Pinpoint the cell where the given text exists, returning its (x, y) midpoint coordinate. 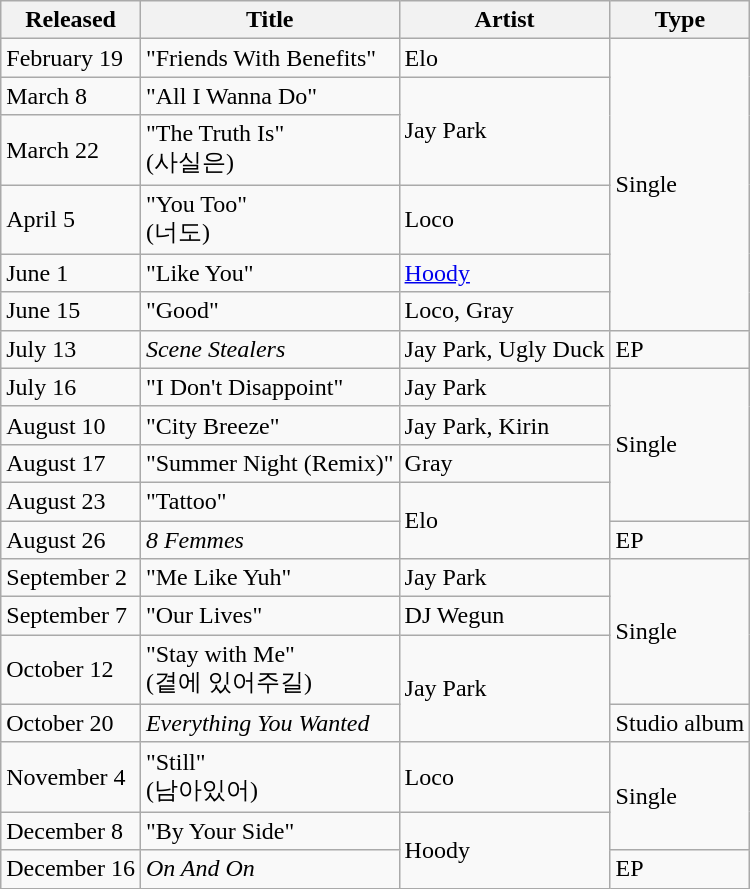
August 17 (71, 463)
"Summer Night (Remix)" (270, 463)
8 Femmes (270, 539)
October 20 (71, 723)
Artist (504, 20)
"Our Lives" (270, 616)
September 7 (71, 616)
"Still"(남아있어) (270, 777)
July 16 (71, 387)
On And On (270, 869)
Studio album (680, 723)
DJ Wegun (504, 616)
"Me Like Yuh" (270, 578)
February 19 (71, 58)
"Tattoo" (270, 501)
Scene Stealers (270, 349)
"By Your Side" (270, 831)
July 13 (71, 349)
Title (270, 20)
December 16 (71, 869)
Loco, Gray (504, 311)
"You Too"(너도) (270, 219)
June 1 (71, 273)
August 10 (71, 425)
"Friends With Benefits" (270, 58)
March 8 (71, 96)
"Like You" (270, 273)
September 2 (71, 578)
Everything You Wanted (270, 723)
"The Truth Is"(사실은) (270, 150)
"Stay with Me"(곁에 있어주길) (270, 670)
"All I Wanna Do" (270, 96)
Type (680, 20)
November 4 (71, 777)
"City Breeze" (270, 425)
March 22 (71, 150)
August 23 (71, 501)
"Good" (270, 311)
Released (71, 20)
Gray (504, 463)
August 26 (71, 539)
Jay Park, Kirin (504, 425)
June 15 (71, 311)
"I Don't Disappoint" (270, 387)
October 12 (71, 670)
Jay Park, Ugly Duck (504, 349)
April 5 (71, 219)
December 8 (71, 831)
